Return the [x, y] coordinate for the center point of the cell that contains the specified text.  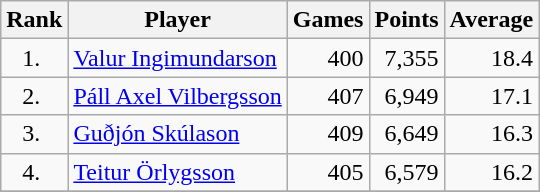
18.4 [492, 58]
6,649 [406, 134]
1. [34, 58]
405 [328, 172]
7,355 [406, 58]
6,579 [406, 172]
Points [406, 20]
16.2 [492, 172]
409 [328, 134]
Games [328, 20]
3. [34, 134]
Guðjón Skúlason [178, 134]
2. [34, 96]
Valur Ingimundarson [178, 58]
Rank [34, 20]
4. [34, 172]
Páll Axel Vilbergsson [178, 96]
Player [178, 20]
16.3 [492, 134]
400 [328, 58]
Average [492, 20]
Teitur Örlygsson [178, 172]
17.1 [492, 96]
6,949 [406, 96]
407 [328, 96]
